Return the [X, Y] coordinate for the center point of the cell that contains the specified text.  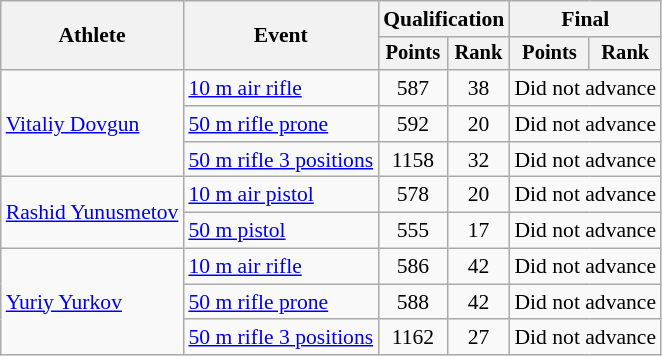
17 [478, 231]
586 [412, 267]
587 [412, 88]
Rashid Yunusmetov [92, 212]
578 [412, 195]
Final [585, 19]
Qualification [444, 19]
50 m pistol [280, 231]
38 [478, 88]
555 [412, 231]
32 [478, 160]
Vitaliy Dovgun [92, 124]
Yuriy Yurkov [92, 302]
1162 [412, 338]
10 m air pistol [280, 195]
592 [412, 124]
Athlete [92, 36]
1158 [412, 160]
27 [478, 338]
Event [280, 36]
588 [412, 302]
